Detect which cell encompasses the target text, then output its (X, Y) center coordinate. 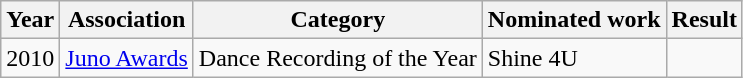
Category (338, 20)
Nominated work (574, 20)
Result (704, 20)
2010 (30, 58)
Year (30, 20)
Association (127, 20)
Shine 4U (574, 58)
Juno Awards (127, 58)
Dance Recording of the Year (338, 58)
